Capture the cell that displays the provided text and extract its [X, Y] central coordinate. 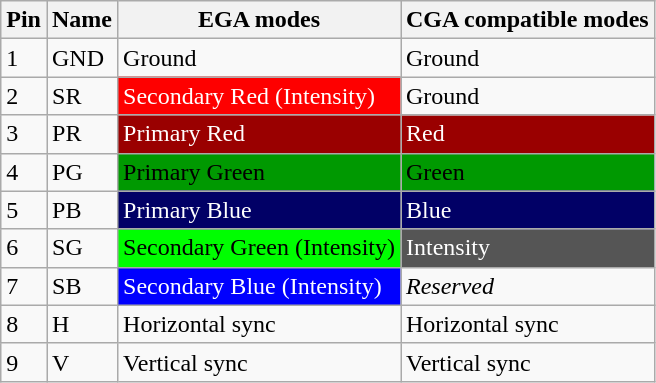
H [82, 324]
7 [24, 286]
GND [82, 58]
6 [24, 248]
PR [82, 134]
Secondary Blue (Intensity) [260, 286]
Intensity [527, 248]
SG [82, 248]
V [82, 362]
SR [82, 96]
PG [82, 172]
9 [24, 362]
2 [24, 96]
Green [527, 172]
Primary Green [260, 172]
PB [82, 210]
Primary Blue [260, 210]
4 [24, 172]
Red [527, 134]
Secondary Red (Intensity) [260, 96]
Primary Red [260, 134]
EGA modes [260, 20]
SB [82, 286]
5 [24, 210]
8 [24, 324]
Blue [527, 210]
1 [24, 58]
CGA compatible modes [527, 20]
3 [24, 134]
Pin [24, 20]
Name [82, 20]
Reserved [527, 286]
Secondary Green (Intensity) [260, 248]
